Output the (X, Y) coordinate of the center of the cell containing the given text.  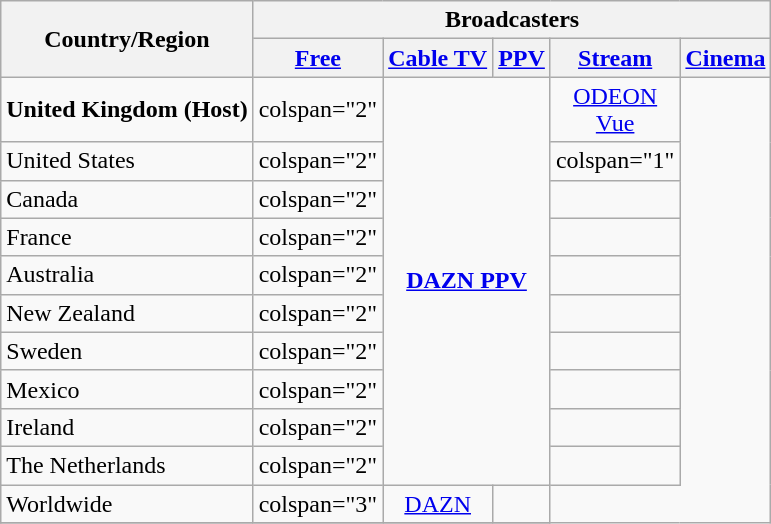
Broadcasters (512, 20)
ODEON Vue (615, 110)
France (127, 237)
Ireland (127, 427)
Country/Region (127, 39)
Australia (127, 275)
Mexico (127, 389)
DAZN PPV (467, 281)
Worldwide (127, 503)
Free (318, 58)
PPV (522, 58)
DAZN (438, 503)
New Zealand (127, 313)
The Netherlands (127, 465)
Sweden (127, 351)
United States (127, 161)
United Kingdom (Host) (127, 110)
colspan="1" (615, 161)
Cinema (726, 58)
Canada (127, 199)
Cable TV (438, 58)
Stream (615, 58)
colspan="3" (318, 503)
